Search for the cell housing the specified text and yield its [x, y] center coordinate. 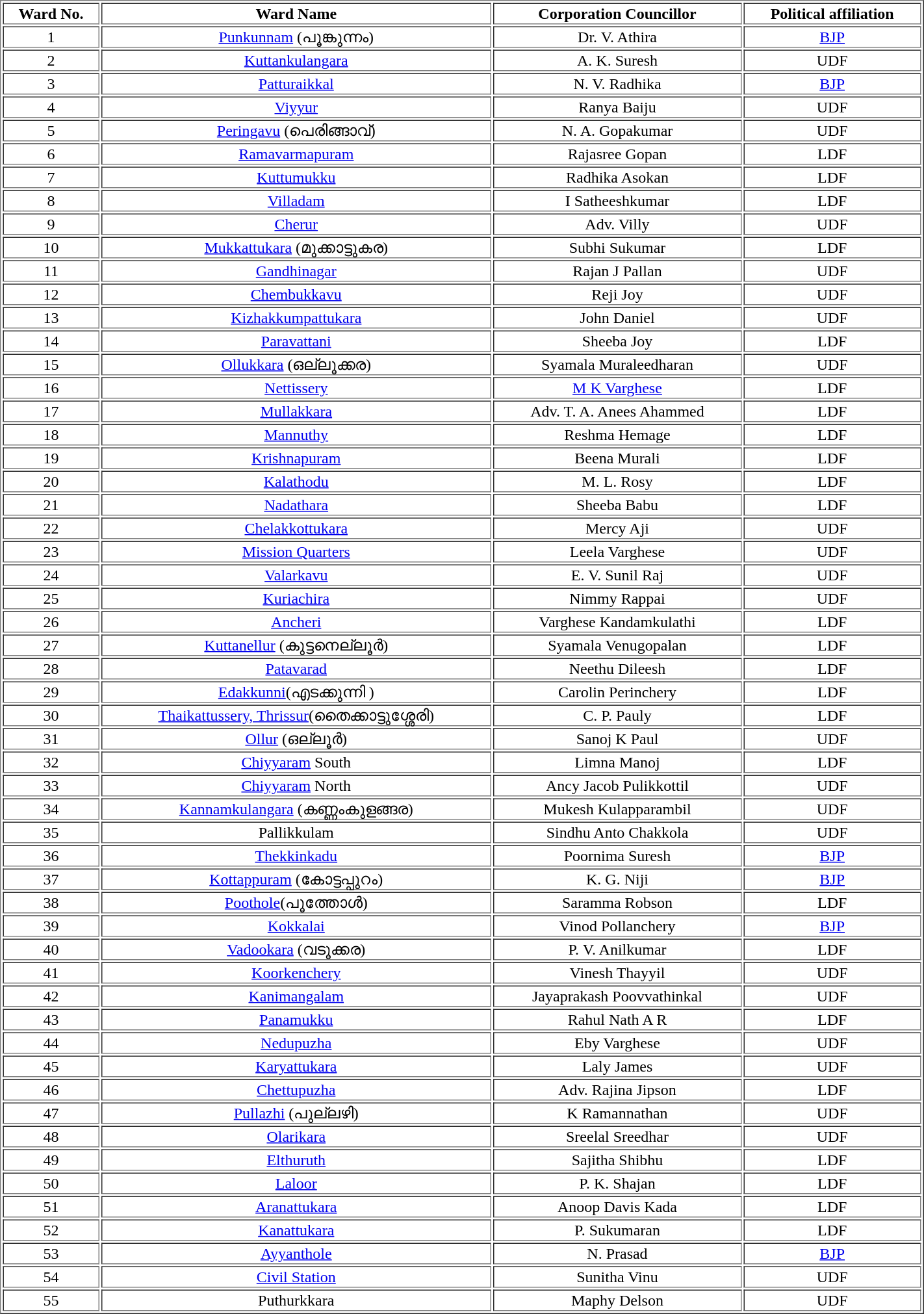
Peringavu (പെരിങ്ങാവ്) [296, 130]
Sanoj K Paul [617, 738]
23 [51, 551]
Krishnapuram [296, 457]
43 [51, 1019]
Anoop Davis Kada [617, 1206]
Chettupuzha [296, 1089]
Thekkinkadu [296, 855]
Kizhakkumpattukara [296, 317]
Eby Varghese [617, 1042]
Neethu Dileesh [617, 668]
6 [51, 153]
7 [51, 177]
Sheeba Joy [617, 341]
Cherur [296, 224]
Laloor [296, 1183]
Civil Station [296, 1276]
Punkunnam (പൂങ്കുന്നം) [296, 36]
Kalathodu [296, 481]
Maphy Delson [617, 1300]
Ward No. [51, 13]
K Ramannathan [617, 1113]
Sindhu Anto Chakkola [617, 832]
Chiyyaram North [296, 785]
27 [51, 645]
Edakkunni(എടക്കുന്നി ) [296, 691]
32 [51, 762]
Ollukkara (ഒല്ലൂക്കര) [296, 364]
Chelakkottukara [296, 528]
Laly James [617, 1066]
Paravattani [296, 341]
Pullazhi (പുല്ലഴി) [296, 1113]
Adv. Villy [617, 224]
Pallikkulam [296, 832]
Ollur (ഒല്ലൂര്‍) [296, 738]
Kuttanellur (കുട്ടനെല്ലൂര്‍) [296, 645]
47 [51, 1113]
40 [51, 949]
Sajitha Shibhu [617, 1159]
Vadookara (വടൂക്കര) [296, 949]
Gandhinagar [296, 270]
24 [51, 574]
K. G. Niji [617, 879]
Kanimangalam [296, 996]
Ward Name [296, 13]
Radhika Asokan [617, 177]
2 [51, 60]
Saramma Robson [617, 902]
Mission Quarters [296, 551]
10 [51, 247]
46 [51, 1089]
29 [51, 691]
41 [51, 972]
37 [51, 879]
Political affiliation [832, 13]
Leela Varghese [617, 551]
E. V. Sunil Raj [617, 574]
Syamala Muraleedharan [617, 364]
11 [51, 270]
52 [51, 1230]
8 [51, 200]
42 [51, 996]
Puthurkkara [296, 1300]
51 [51, 1206]
P. Sukumaran [617, 1230]
Mannuthy [296, 434]
Kokkalai [296, 925]
45 [51, 1066]
P. V. Anilkumar [617, 949]
39 [51, 925]
Reshma Hemage [617, 434]
Nadathara [296, 504]
49 [51, 1159]
Rahul Nath A R [617, 1019]
1 [51, 36]
C. P. Pauly [617, 715]
Syamala Venugopalan [617, 645]
Chiyyaram South [296, 762]
14 [51, 341]
Koorkenchery [296, 972]
13 [51, 317]
Varghese Kandamkulathi [617, 621]
Kannamkulangara (കണ്ണംകുളങ്ങര) [296, 808]
15 [51, 364]
P. K. Shajan [617, 1183]
Chembukkavu [296, 294]
Mercy Aji [617, 528]
Vinod Pollanchery [617, 925]
22 [51, 528]
38 [51, 902]
Ancy Jacob Pulikkottil [617, 785]
A. K. Suresh [617, 60]
Poothole(പൂത്തോള്‍) [296, 902]
20 [51, 481]
N. V. Radhika [617, 83]
M K Varghese [617, 387]
Karyattukara [296, 1066]
Dr. V. Athira [617, 36]
Ancheri [296, 621]
50 [51, 1183]
3 [51, 83]
28 [51, 668]
M. L. Rosy [617, 481]
Kottappuram (കോട്ടപ്പുറം) [296, 879]
48 [51, 1136]
Patavarad [296, 668]
Villadam [296, 200]
Kanattukara [296, 1230]
Adv. Rajina Jipson [617, 1089]
26 [51, 621]
16 [51, 387]
19 [51, 457]
30 [51, 715]
35 [51, 832]
John Daniel [617, 317]
Jayaprakash Poovvathinkal [617, 996]
Ayyanthole [296, 1253]
5 [51, 130]
36 [51, 855]
Carolin Perinchery [617, 691]
55 [51, 1300]
Kuttumukku [296, 177]
Kuttankulangara [296, 60]
17 [51, 411]
Limna Manoj [617, 762]
Rajan J Pallan [617, 270]
Nettissery [296, 387]
Vinesh Thayyil [617, 972]
Rajasree Gopan [617, 153]
18 [51, 434]
Nimmy Rappai [617, 598]
33 [51, 785]
25 [51, 598]
Ranya Baiju [617, 107]
Viyyur [296, 107]
Reji Joy [617, 294]
Adv. T. A. Anees Ahammed [617, 411]
Olarikara [296, 1136]
Thaikattussery, Thrissur(തൈക്കാട്ടുശ്ശേരി) [296, 715]
Sheeba Babu [617, 504]
Panamukku [296, 1019]
9 [51, 224]
Poornima Suresh [617, 855]
21 [51, 504]
4 [51, 107]
Sreelal Sreedhar [617, 1136]
54 [51, 1276]
Ramavarmapuram [296, 153]
Beena Murali [617, 457]
31 [51, 738]
N. A. Gopakumar [617, 130]
Sunitha Vinu [617, 1276]
12 [51, 294]
Mukesh Kulapparambil [617, 808]
53 [51, 1253]
Subhi Sukumar [617, 247]
Patturaikkal [296, 83]
Elthuruth [296, 1159]
44 [51, 1042]
Aranattukara [296, 1206]
Valarkavu [296, 574]
34 [51, 808]
Kuriachira [296, 598]
Mullakkara [296, 411]
I Satheeshkumar [617, 200]
N. Prasad [617, 1253]
Nedupuzha [296, 1042]
Corporation Councillor [617, 13]
Mukkattukara (മുക്കാട്ടുകര) [296, 247]
